For the text-containing cell, return its midpoint in (X, Y) coordinate format. 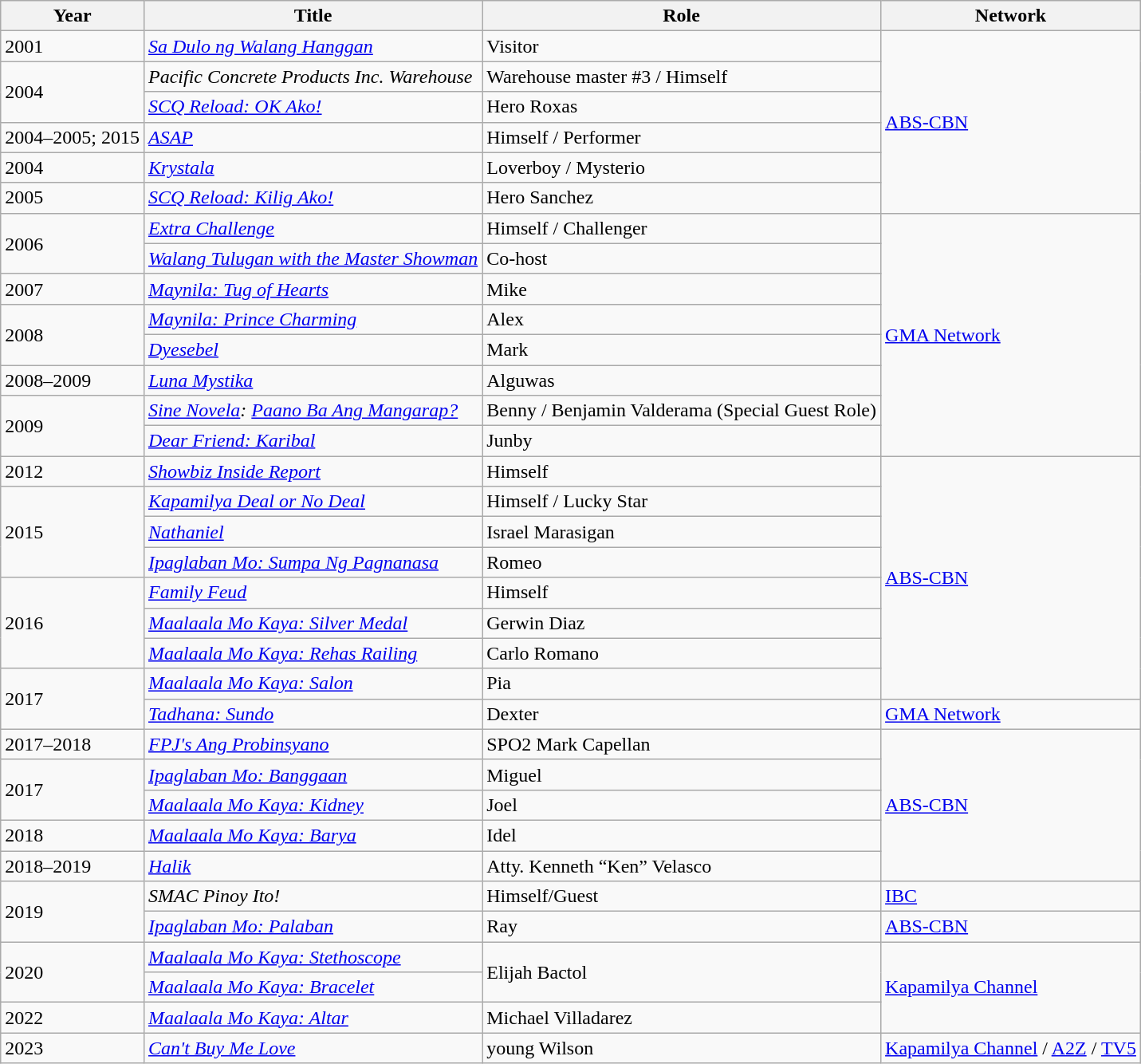
Pia (682, 684)
Krystala (313, 167)
Kapamilya Channel (1011, 987)
Maalaala Mo Kaya: Rehas Railing (313, 653)
Title (313, 16)
2016 (73, 623)
Co-host (682, 258)
Kapamilya Channel / A2Z / TV5 (1011, 1048)
Loverboy / Mysterio (682, 167)
Tadhana: Sundo (313, 714)
Dyesebel (313, 349)
SCQ Reload: OK Ako! (313, 107)
young Wilson (682, 1048)
IBC (1011, 897)
Alguwas (682, 380)
SCQ Reload: Kilig Ako! (313, 198)
2022 (73, 1018)
2006 (73, 243)
2018–2019 (73, 865)
Ipaglaban Mo: Sumpa Ng Pagnanasa (313, 562)
Junby (682, 441)
Hero Roxas (682, 107)
ASAP (313, 137)
Idel (682, 835)
2009 (73, 426)
Network (1011, 16)
Kapamilya Deal or No Deal (313, 502)
FPJ's Ang Probinsyano (313, 744)
SMAC Pinoy Ito! (313, 897)
Miguel (682, 774)
Maalaala Mo Kaya: Salon (313, 684)
Hero Sanchez (682, 198)
Maynila: Prince Charming (313, 319)
2012 (73, 471)
2008 (73, 334)
Maynila: Tug of Hearts (313, 289)
Family Feud (313, 593)
Dexter (682, 714)
Maalaala Mo Kaya: Barya (313, 835)
Walang Tulugan with the Master Showman (313, 258)
Maalaala Mo Kaya: Altar (313, 1018)
Maalaala Mo Kaya: Bracelet (313, 987)
Pacific Concrete Products Inc. Warehouse (313, 77)
Luna Mystika (313, 380)
Atty. Kenneth “Ken” Velasco (682, 865)
Visitor (682, 46)
Dear Friend: Karibal (313, 441)
2020 (73, 972)
SPO2 Mark Capellan (682, 744)
2004–2005; 2015 (73, 137)
Halik (313, 865)
Mike (682, 289)
Alex (682, 319)
2001 (73, 46)
Sa Dulo ng Walang Hanggan (313, 46)
2023 (73, 1048)
Year (73, 16)
Sine Novela: Paano Ba Ang Mangarap? (313, 411)
Can't Buy Me Love (313, 1048)
Showbiz Inside Report (313, 471)
Role (682, 16)
Ipaglaban Mo: Palaban (313, 927)
2008–2009 (73, 380)
2005 (73, 198)
2007 (73, 289)
Gerwin Diaz (682, 623)
Extra Challenge (313, 228)
Warehouse master #3 / Himself (682, 77)
Mark (682, 349)
Himself / Lucky Star (682, 502)
Ray (682, 927)
Romeo (682, 562)
Michael Villadarez (682, 1018)
Himself/Guest (682, 897)
2018 (73, 835)
Benny / Benjamin Valderama (Special Guest Role) (682, 411)
Israel Marasigan (682, 532)
2015 (73, 532)
Himself / Challenger (682, 228)
Carlo Romano (682, 653)
Maalaala Mo Kaya: Stethoscope (313, 957)
2019 (73, 912)
Elijah Bactol (682, 972)
Joel (682, 805)
Himself / Performer (682, 137)
Nathaniel (313, 532)
2017–2018 (73, 744)
Ipaglaban Mo: Banggaan (313, 774)
Maalaala Mo Kaya: Kidney (313, 805)
Maalaala Mo Kaya: Silver Medal (313, 623)
